For the text-containing cell, return its midpoint in (x, y) coordinate format. 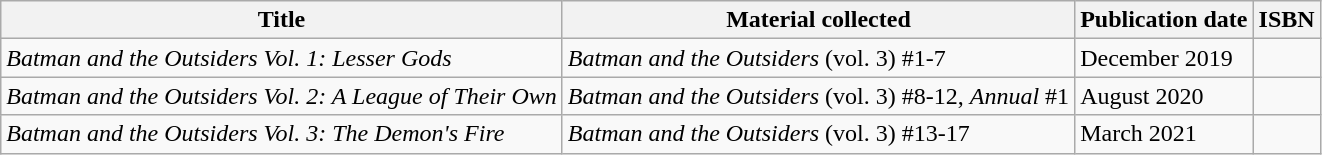
August 2020 (1164, 96)
Material collected (818, 20)
Title (282, 20)
Batman and the Outsiders Vol. 3: The Demon's Fire (282, 134)
Batman and the Outsiders (vol. 3) #8-12, Annual #1 (818, 96)
March 2021 (1164, 134)
Publication date (1164, 20)
Batman and the Outsiders Vol. 2: A League of Their Own (282, 96)
Batman and the Outsiders (vol. 3) #13-17 (818, 134)
December 2019 (1164, 58)
Batman and the Outsiders (vol. 3) #1-7 (818, 58)
ISBN (1286, 20)
Batman and the Outsiders Vol. 1: Lesser Gods (282, 58)
